Capture the cell that displays the provided text and extract its (X, Y) central coordinate. 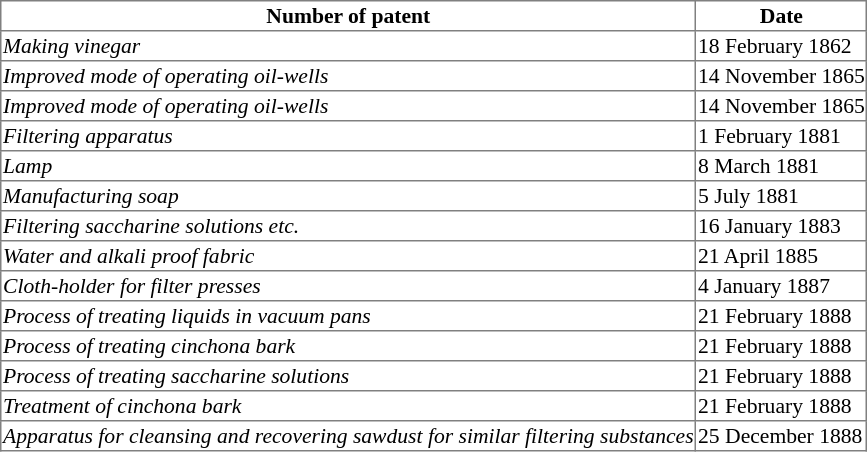
Making vinegar (348, 46)
Process of treating liquids in vacuum pans (348, 316)
Water and alkali proof fabric (348, 256)
25 December 1888 (782, 436)
Lamp (348, 166)
16 January 1883 (782, 226)
Process of treating cinchona bark (348, 346)
Cloth-holder for filter presses (348, 286)
21 April 1885 (782, 256)
Process of treating saccharine solutions (348, 376)
5 July 1881 (782, 196)
4 January 1887 (782, 286)
Filtering apparatus (348, 136)
Number of patent (348, 16)
18 February 1862 (782, 46)
Date (782, 16)
Filtering saccharine solutions etc. (348, 226)
Treatment of cinchona bark (348, 406)
1 February 1881 (782, 136)
8 March 1881 (782, 166)
Manufacturing soap (348, 196)
Apparatus for cleansing and recovering sawdust for similar filtering substances (348, 436)
